Detect which cell encompasses the target text, then output its [X, Y] center coordinate. 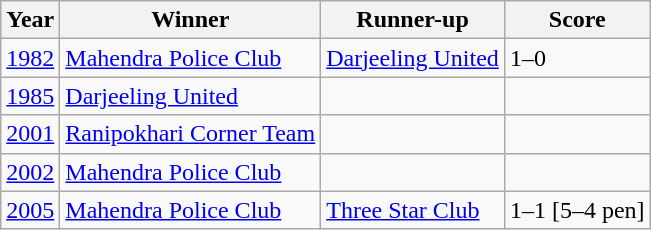
2002 [30, 172]
Three Star Club [413, 210]
Winner [190, 20]
Ranipokhari Corner Team [190, 134]
1982 [30, 58]
2005 [30, 210]
Year [30, 20]
1–1 [5–4 pen] [577, 210]
Runner-up [413, 20]
1–0 [577, 58]
Score [577, 20]
1985 [30, 96]
2001 [30, 134]
